Determine the (X, Y) coordinate at the center of the cell enclosing the given text.  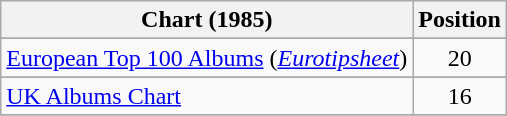
Chart (1985) (207, 20)
20 (460, 58)
UK Albums Chart (207, 96)
16 (460, 96)
Position (460, 20)
European Top 100 Albums (Eurotipsheet) (207, 58)
